Capture the cell that displays the provided text and extract its [X, Y] central coordinate. 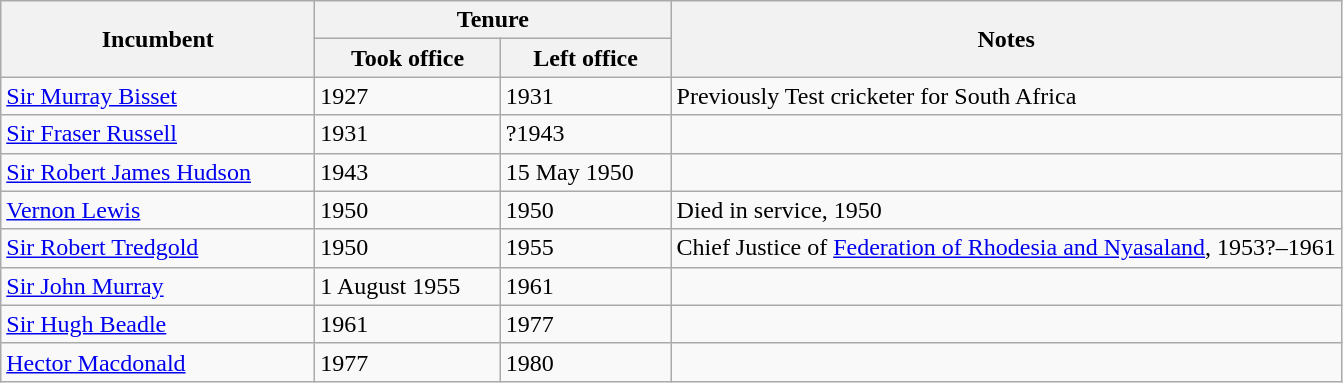
Sir Robert James Hudson [158, 172]
Sir Robert Tredgold [158, 248]
Chief Justice of Federation of Rhodesia and Nyasaland, 1953?–1961 [1006, 248]
Sir John Murray [158, 286]
1927 [408, 96]
Previously Test cricketer for South Africa [1006, 96]
1955 [586, 248]
Took office [408, 58]
Died in service, 1950 [1006, 210]
Notes [1006, 39]
Left office [586, 58]
Vernon Lewis [158, 210]
1980 [586, 362]
Sir Fraser Russell [158, 134]
Sir Hugh Beadle [158, 324]
15 May 1950 [586, 172]
1943 [408, 172]
Sir Murray Bisset [158, 96]
1 August 1955 [408, 286]
?1943 [586, 134]
Hector Macdonald [158, 362]
Tenure [493, 20]
Incumbent [158, 39]
